Return the [x, y] coordinate for the center point of the cell that contains the specified text.  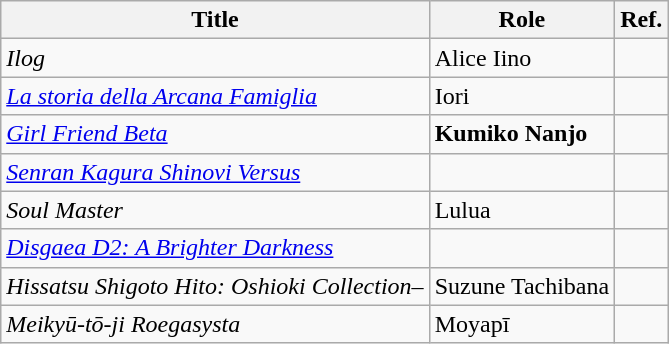
Iori [522, 96]
Girl Friend Beta [215, 134]
Suzune Tachibana [522, 286]
Soul Master [215, 210]
Moyapī [522, 324]
Meikyū-tō-ji Roegasysta [215, 324]
Ilog [215, 58]
Alice Iino [522, 58]
La storia della Arcana Famiglia [215, 96]
Role [522, 20]
Title [215, 20]
Hissatsu Shigoto Hito: Oshioki Collection– [215, 286]
Ref. [642, 20]
Disgaea D2: A Brighter Darkness [215, 248]
Kumiko Nanjo [522, 134]
Lulua [522, 210]
Senran Kagura Shinovi Versus [215, 172]
